Find where the given text appears and provide that cell's center as (x, y) coordinate. 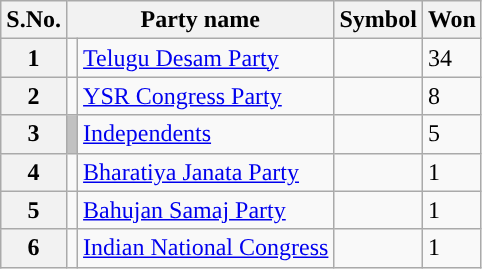
Independents (206, 134)
Bahujan Samaj Party (206, 210)
S.No. (34, 20)
Indian National Congress (206, 248)
3 (34, 134)
2 (34, 96)
8 (452, 96)
34 (452, 58)
Symbol (378, 20)
Won (452, 20)
YSR Congress Party (206, 96)
Bharatiya Janata Party (206, 172)
Telugu Desam Party (206, 58)
Party name (200, 20)
4 (34, 172)
6 (34, 248)
